Find where the given text appears and provide that cell's center as (x, y) coordinate. 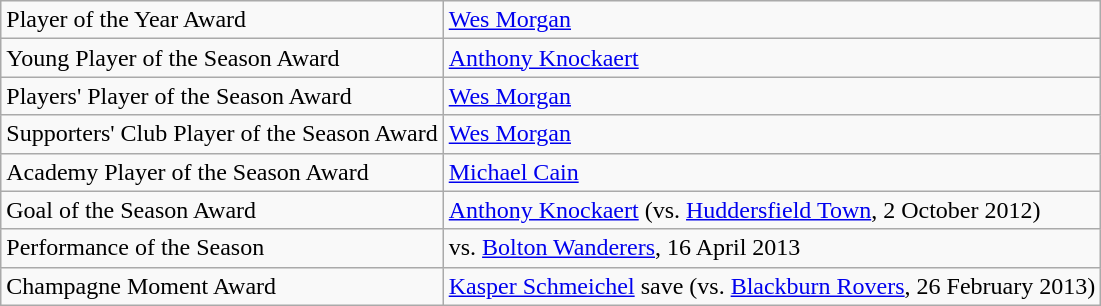
Academy Player of the Season Award (222, 172)
Supporters' Club Player of the Season Award (222, 134)
Player of the Year Award (222, 20)
Young Player of the Season Award (222, 58)
Kasper Schmeichel save (vs. Blackburn Rovers, 26 February 2013) (772, 286)
Champagne Moment Award (222, 286)
Anthony Knockaert (772, 58)
Goal of the Season Award (222, 210)
vs. Bolton Wanderers, 16 April 2013 (772, 248)
Performance of the Season (222, 248)
Michael Cain (772, 172)
Anthony Knockaert (vs. Huddersfield Town, 2 October 2012) (772, 210)
Players' Player of the Season Award (222, 96)
